Determine the [x, y] coordinate at the center of the cell enclosing the given text.  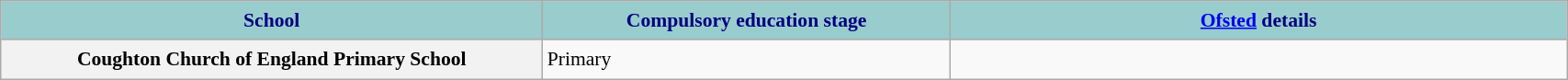
Compulsory education stage [747, 20]
Primary [747, 61]
Ofsted details [1258, 20]
Coughton Church of England Primary School [272, 61]
School [272, 20]
